Output the (X, Y) coordinate of the center of the cell containing the given text.  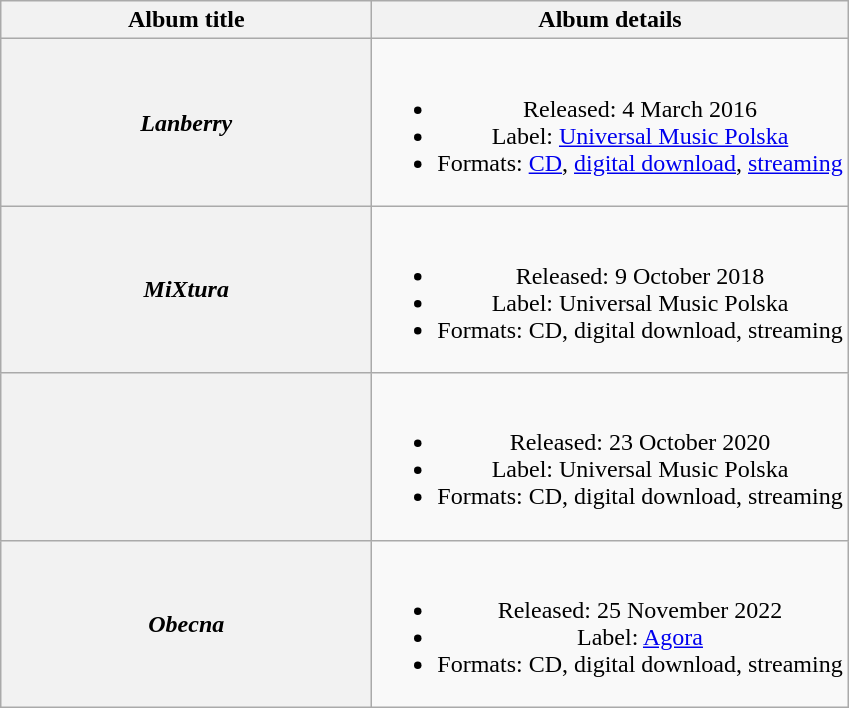
Released: 23 October 2020Label: Universal Music PolskaFormats: CD, digital download, streaming (610, 456)
Released: 4 March 2016Label: Universal Music PolskaFormats: CD, digital download, streaming (610, 122)
Album details (610, 20)
Released: 25 November 2022Label: AgoraFormats: CD, digital download, streaming (610, 624)
Obecna (186, 624)
MiXtura (186, 290)
Released: 9 October 2018Label: Universal Music PolskaFormats: CD, digital download, streaming (610, 290)
Album title (186, 20)
Lanberry (186, 122)
